For the text-containing cell, return its midpoint in (x, y) coordinate format. 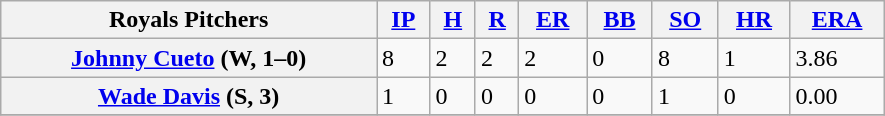
3.86 (837, 58)
Royals Pitchers (189, 20)
H (452, 20)
R (496, 20)
Johnny Cueto (W, 1–0) (189, 58)
IP (404, 20)
BB (620, 20)
ERA (837, 20)
0.00 (837, 96)
Wade Davis (S, 3) (189, 96)
ER (553, 20)
HR (754, 20)
SO (685, 20)
